Search for the cell housing the specified text and yield its (x, y) center coordinate. 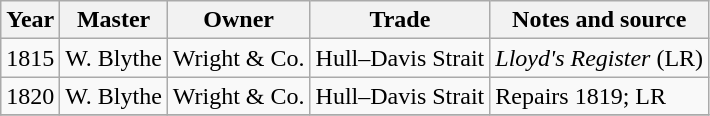
1820 (30, 96)
Notes and source (600, 20)
Lloyd's Register (LR) (600, 58)
1815 (30, 58)
Year (30, 20)
Master (114, 20)
Owner (238, 20)
Repairs 1819; LR (600, 96)
Trade (400, 20)
